Return (x, y) of the center of cell containing provided text 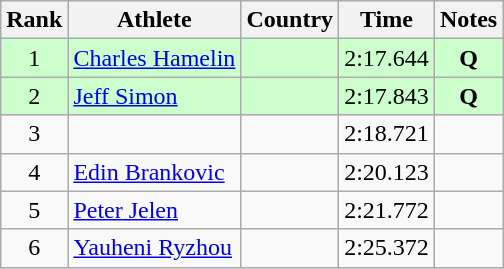
Yauheni Ryzhou (154, 248)
2:17.644 (387, 58)
Time (387, 20)
2:20.123 (387, 172)
2:17.843 (387, 96)
2:18.721 (387, 134)
Notes (468, 20)
Athlete (154, 20)
Jeff Simon (154, 96)
2:25.372 (387, 248)
Edin Brankovic (154, 172)
Rank (34, 20)
6 (34, 248)
1 (34, 58)
5 (34, 210)
Country (290, 20)
4 (34, 172)
2:21.772 (387, 210)
2 (34, 96)
Peter Jelen (154, 210)
3 (34, 134)
Charles Hamelin (154, 58)
